Identify which cell holds the provided text, then report its (x, y) central coordinate. 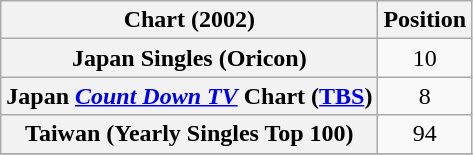
Chart (2002) (190, 20)
10 (425, 58)
Japan Count Down TV Chart (TBS) (190, 96)
Japan Singles (Oricon) (190, 58)
8 (425, 96)
Position (425, 20)
Taiwan (Yearly Singles Top 100) (190, 134)
94 (425, 134)
